Extract the (X, Y) coordinate from the center of the cell holding the provided text.  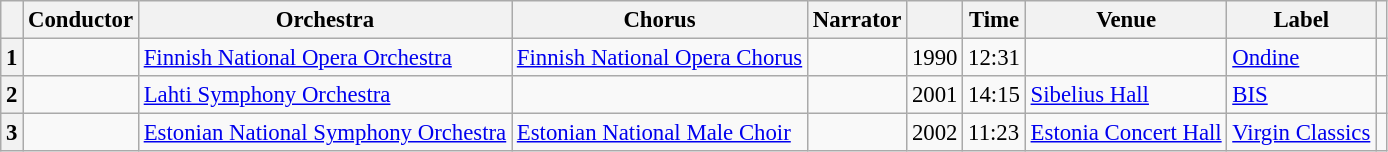
Estonian National Symphony Orchestra (324, 133)
11:23 (994, 133)
Narrator (856, 20)
Estonian National Male Choir (660, 133)
Venue (1126, 20)
2001 (935, 95)
2002 (935, 133)
Label (1302, 20)
Orchestra (324, 20)
Chorus (660, 20)
Ondine (1302, 58)
12:31 (994, 58)
Time (994, 20)
1990 (935, 58)
Virgin Classics (1302, 133)
14:15 (994, 95)
2 (12, 95)
Estonia Concert Hall (1126, 133)
Finnish National Opera Orchestra (324, 58)
Lahti Symphony Orchestra (324, 95)
BIS (1302, 95)
1 (12, 58)
Sibelius Hall (1126, 95)
3 (12, 133)
Finnish National Opera Chorus (660, 58)
Conductor (81, 20)
